Output the [X, Y] coordinate of the center of the cell containing the given text.  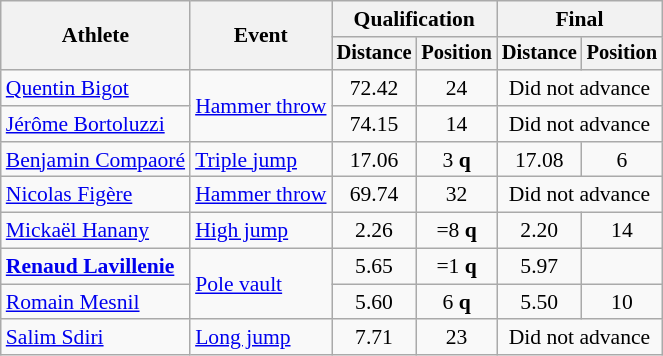
Romain Mesnil [96, 302]
High jump [260, 231]
Event [260, 36]
74.15 [374, 124]
32 [456, 195]
Pole vault [260, 284]
Quentin Bigot [96, 88]
69.74 [374, 195]
Benjamin Compaoré [96, 160]
5.50 [540, 302]
=1 q [456, 267]
6 q [456, 302]
5.60 [374, 302]
17.06 [374, 160]
23 [456, 338]
72.42 [374, 88]
7.71 [374, 338]
Nicolas Figère [96, 195]
3 q [456, 160]
Final [580, 19]
Triple jump [260, 160]
6 [622, 160]
Qualification [414, 19]
Mickaël Hanany [96, 231]
Jérôme Bortoluzzi [96, 124]
Salim Sdiri [96, 338]
2.26 [374, 231]
2.20 [540, 231]
Athlete [96, 36]
Long jump [260, 338]
=8 q [456, 231]
5.97 [540, 267]
24 [456, 88]
Renaud Lavillenie [96, 267]
10 [622, 302]
5.65 [374, 267]
17.08 [540, 160]
